Pinpoint the cell where the given text exists, returning its (x, y) midpoint coordinate. 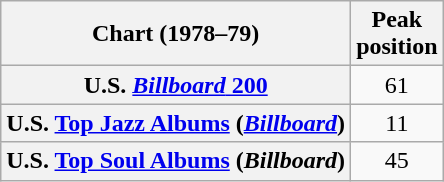
U.S. Top Jazz Albums (Billboard) (176, 123)
61 (397, 85)
U.S. Top Soul Albums (Billboard) (176, 161)
Chart (1978–79) (176, 34)
11 (397, 123)
45 (397, 161)
Peakposition (397, 34)
U.S. Billboard 200 (176, 85)
